Return the (X, Y) coordinate for the center point of the cell that contains the specified text.  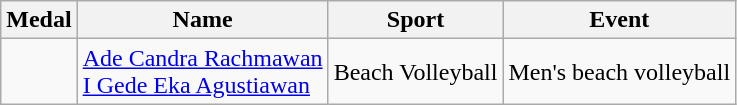
Ade Candra Rachmawan I Gede Eka Agustiawan (202, 72)
Medal (39, 20)
Event (620, 20)
Beach Volleyball (416, 72)
Name (202, 20)
Sport (416, 20)
Men's beach volleyball (620, 72)
